Output the [X, Y] coordinate of the center of the cell containing the given text.  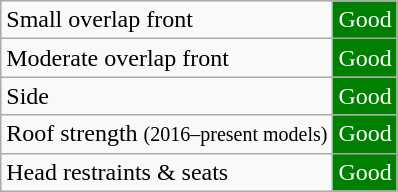
Side [167, 96]
Head restraints & seats [167, 172]
Small overlap front [167, 20]
Moderate overlap front [167, 58]
Roof strength (2016–present models) [167, 134]
